Find where the given text appears and provide that cell's center as (X, Y) coordinate. 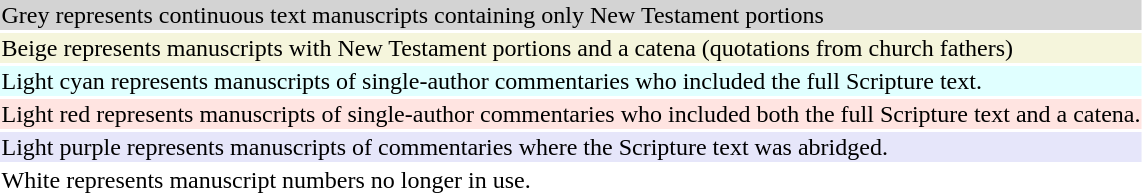
Light red represents manuscripts of single-author commentaries who included both the full Scripture text and a catena. (571, 114)
Grey represents continuous text manuscripts containing only New Testament portions (571, 15)
White represents manuscript numbers no longer in use. (571, 180)
Light cyan represents manuscripts of single-author commentaries who included the full Scripture text. (571, 81)
Beige represents manuscripts with New Testament portions and a catena (quotations from church fathers) (571, 48)
Light purple represents manuscripts of commentaries where the Scripture text was abridged. (571, 147)
